Pinpoint the cell where the given text exists, returning its [X, Y] midpoint coordinate. 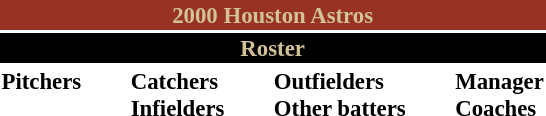
Roster [272, 48]
2000 Houston Astros [272, 15]
